Provide the (X, Y) coordinate of the cell's center where the given text is located.  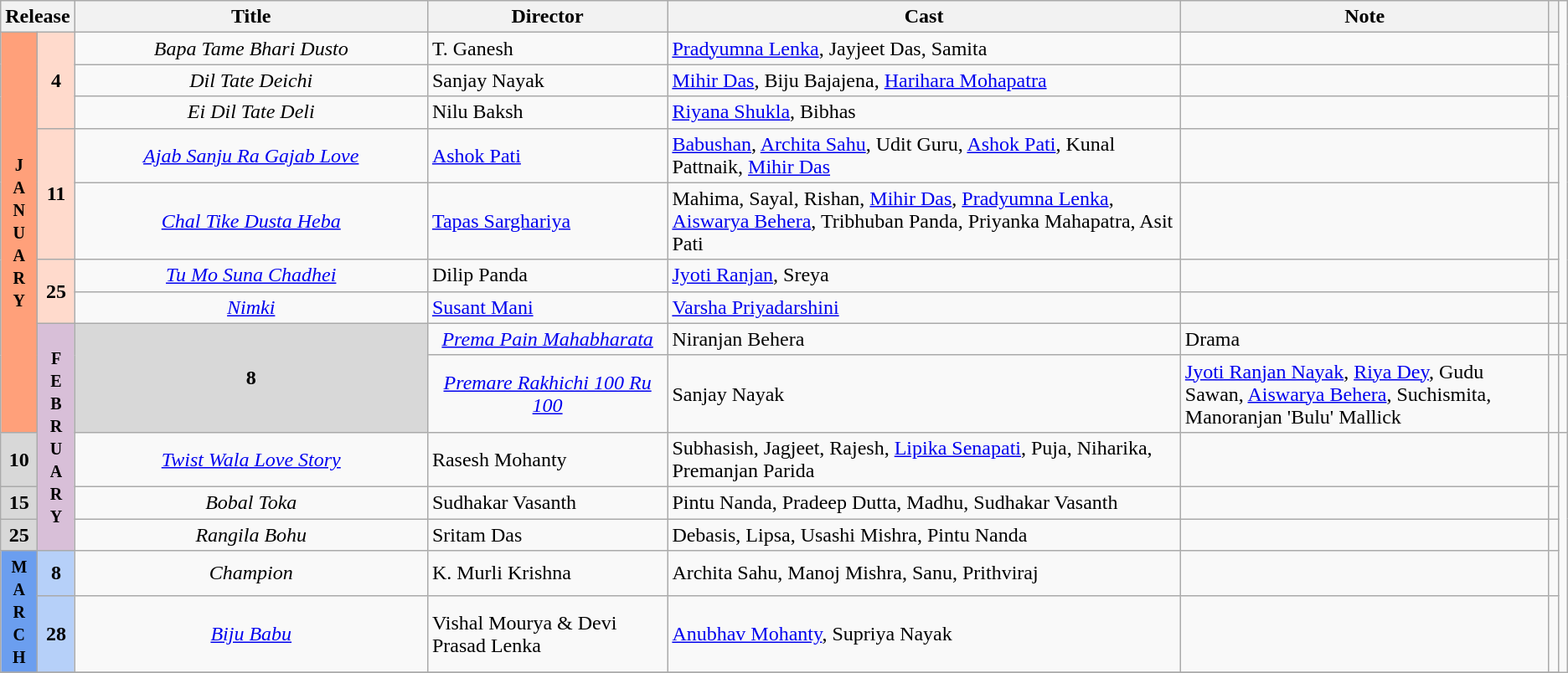
Rangila Bohu (251, 535)
Anubhav Mohanty, Supriya Nayak (924, 634)
Ashok Pati (547, 156)
JANUARY (19, 233)
Jyoti Ranjan, Sreya (924, 275)
Nimki (251, 307)
28 (56, 634)
Vishal Mourya & Devi Prasad Lenka (547, 634)
Debasis, Lipsa, Usashi Mishra, Pintu Nanda (924, 535)
11 (56, 194)
Susant Mani (547, 307)
Mihir Das, Biju Bajajena, Harihara Mohapatra (924, 80)
10 (19, 459)
Bobal Toka (251, 502)
Twist Wala Love Story (251, 459)
Chal Tike Dusta Heba (251, 221)
Babushan, Archita Sahu, Udit Guru, Ashok Pati, Kunal Pattnaik, Mihir Das (924, 156)
Cast (924, 17)
Riyana Shukla, Bibhas (924, 112)
Prema Pain Mahabharata (547, 339)
FEBRUARY (56, 437)
Varsha Priyadarshini (924, 307)
Mahima, Sayal, Rishan, Mihir Das, Pradyumna Lenka, Aiswarya Behera, Tribhuban Panda, Priyanka Mahapatra, Asit Pati (924, 221)
Drama (1364, 339)
Tu Mo Suna Chadhei (251, 275)
Dilip Panda (547, 275)
Title (251, 17)
Pradyumna Lenka, Jayjeet Das, Samita (924, 49)
Release (38, 17)
Archita Sahu, Manoj Mishra, Sanu, Prithviraj (924, 573)
Ajab Sanju Ra Gajab Love (251, 156)
T. Ganesh (547, 49)
Jyoti Ranjan Nayak, Riya Dey, Gudu Sawan, Aiswarya Behera, Suchismita, Manoranjan 'Bulu' Mallick (1364, 393)
Note (1364, 17)
Tapas Sarghariya (547, 221)
Subhasish, Jagjeet, Rajesh, Lipika Senapati, Puja, Niharika, Premanjan Parida (924, 459)
Champion (251, 573)
Bapa Tame Bhari Dusto (251, 49)
15 (19, 502)
Pintu Nanda, Pradeep Dutta, Madhu, Sudhakar Vasanth (924, 502)
Director (547, 17)
Biju Babu (251, 634)
Ei Dil Tate Deli (251, 112)
Niranjan Behera (924, 339)
Premare Rakhichi 100 Ru 100 (547, 393)
Nilu Baksh (547, 112)
Dil Tate Deichi (251, 80)
4 (56, 80)
MARCH (19, 612)
K. Murli Krishna (547, 573)
Sritam Das (547, 535)
Sudhakar Vasanth (547, 502)
Rasesh Mohanty (547, 459)
